Locate the cell with the specified text and output its [x, y] center coordinate. 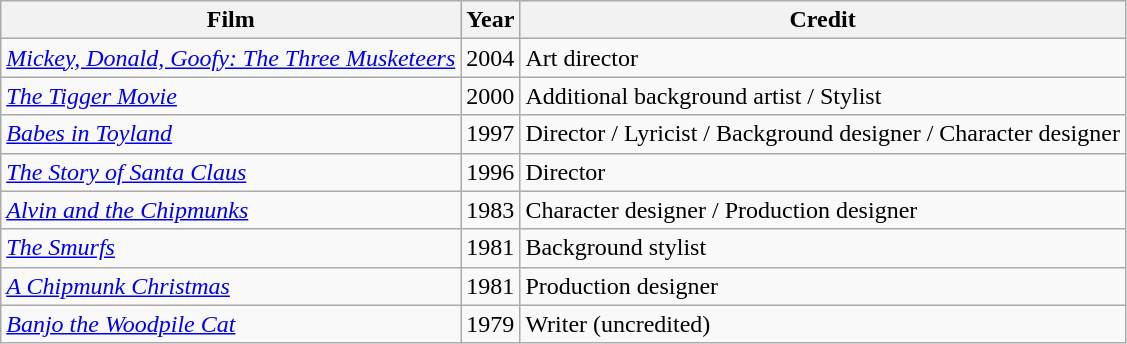
Writer (uncredited) [823, 324]
Character designer / Production designer [823, 210]
1996 [490, 172]
Director [823, 172]
1979 [490, 324]
Babes in Toyland [231, 134]
Film [231, 20]
Production designer [823, 286]
A Chipmunk Christmas [231, 286]
2004 [490, 58]
The Tigger Movie [231, 96]
The Story of Santa Claus [231, 172]
Additional background artist / Stylist [823, 96]
Mickey, Donald, Goofy: The Three Musketeers [231, 58]
Banjo the Woodpile Cat [231, 324]
Year [490, 20]
Credit [823, 20]
Art director [823, 58]
1983 [490, 210]
Director / Lyricist / Background designer / Character designer [823, 134]
1997 [490, 134]
2000 [490, 96]
Alvin and the Chipmunks [231, 210]
The Smurfs [231, 248]
Background stylist [823, 248]
